Extract the (X, Y) coordinate from the center of the cell holding the provided text.  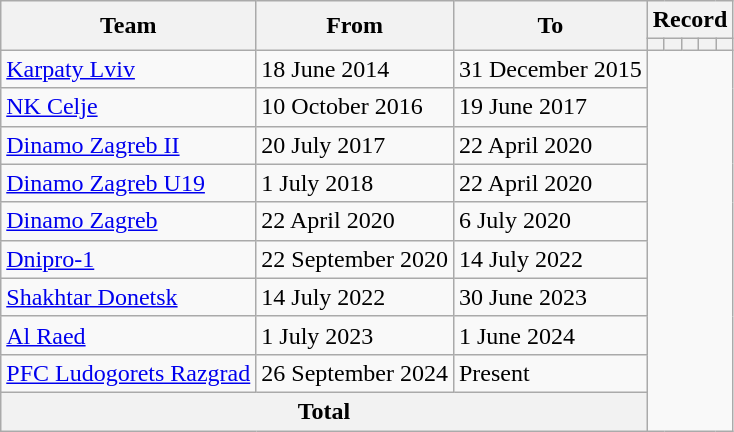
To (550, 26)
Al Raed (128, 335)
Record (690, 20)
1 July 2018 (355, 183)
Team (128, 26)
PFC Ludogorets Razgrad (128, 373)
Dinamo Zagreb U19 (128, 183)
Present (550, 373)
From (355, 26)
18 June 2014 (355, 69)
Karpaty Lviv (128, 69)
NK Celje (128, 107)
19 June 2017 (550, 107)
30 June 2023 (550, 297)
10 October 2016 (355, 107)
22 September 2020 (355, 259)
6 July 2020 (550, 221)
26 September 2024 (355, 373)
1 July 2023 (355, 335)
Dnipro-1 (128, 259)
Dinamo Zagreb (128, 221)
Dinamo Zagreb II (128, 145)
20 July 2017 (355, 145)
Shakhtar Donetsk (128, 297)
Total (324, 411)
31 December 2015 (550, 69)
1 June 2024 (550, 335)
